Extract the [x, y] coordinate from the center of the cell holding the provided text.  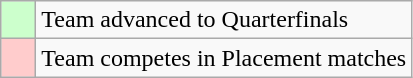
Team competes in Placement matches [224, 58]
Team advanced to Quarterfinals [224, 20]
